Return [X, Y] of the center of cell containing provided text 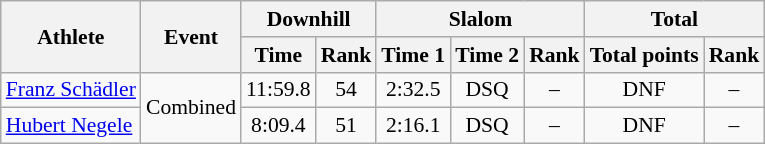
Franz Schädler [71, 90]
Slalom [480, 19]
Combined [191, 108]
2:16.1 [413, 126]
Total points [644, 55]
Total [675, 19]
Athlete [71, 36]
Event [191, 36]
54 [346, 90]
Time [278, 55]
Time 2 [487, 55]
Downhill [308, 19]
Hubert Negele [71, 126]
Time 1 [413, 55]
51 [346, 126]
2:32.5 [413, 90]
11:59.8 [278, 90]
8:09.4 [278, 126]
